Scan for the cell matching the given text and deliver its [X, Y] coordinate at center. 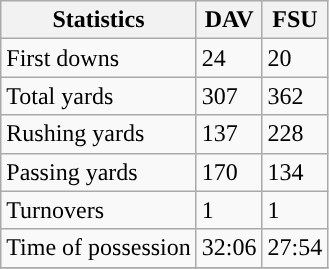
134 [295, 172]
Turnovers [99, 210]
362 [295, 96]
FSU [295, 20]
228 [295, 134]
20 [295, 58]
27:54 [295, 248]
Passing yards [99, 172]
170 [229, 172]
Rushing yards [99, 134]
Time of possession [99, 248]
Total yards [99, 96]
Statistics [99, 20]
137 [229, 134]
307 [229, 96]
32:06 [229, 248]
24 [229, 58]
DAV [229, 20]
First downs [99, 58]
